Find where the given text appears and provide that cell's center as (x, y) coordinate. 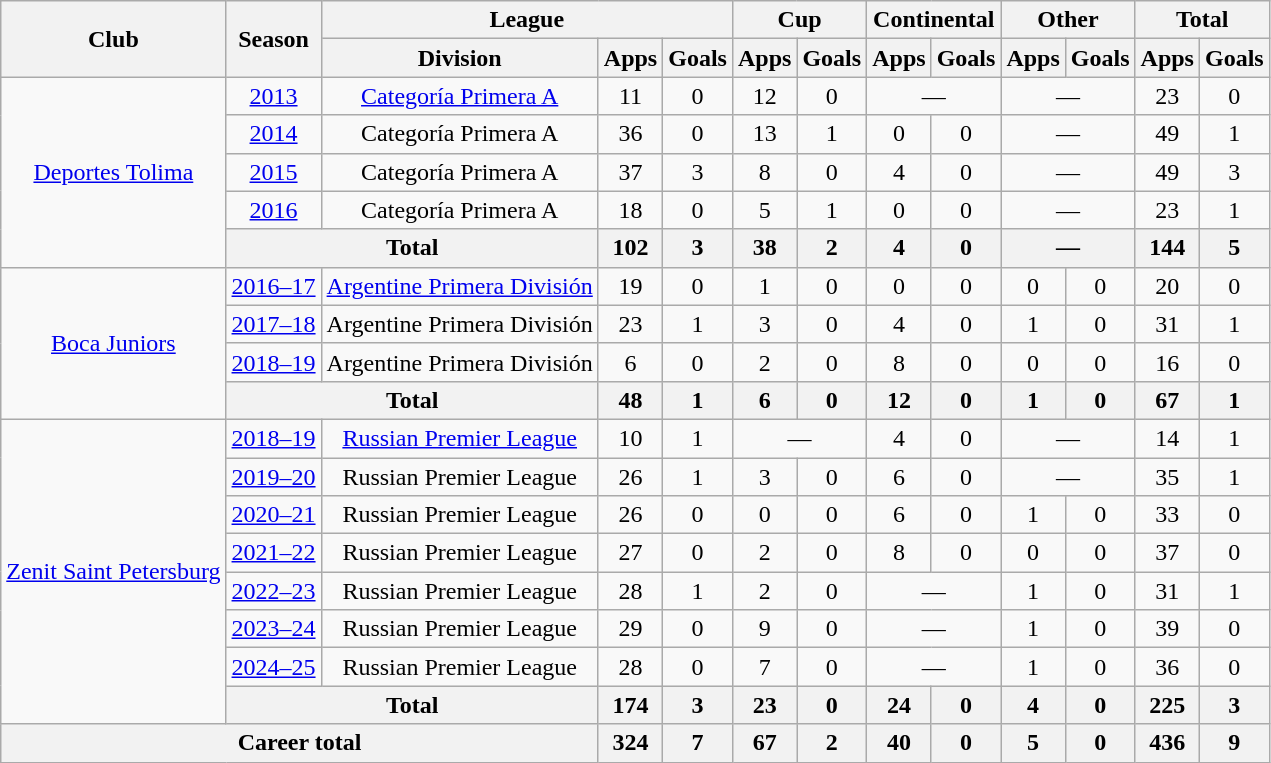
24 (899, 705)
2013 (274, 96)
2016 (274, 210)
144 (1167, 248)
40 (899, 743)
Cup (799, 20)
35 (1167, 477)
27 (630, 553)
2024–25 (274, 667)
Season (274, 39)
13 (764, 134)
Other (1068, 20)
2015 (274, 172)
16 (1167, 362)
11 (630, 96)
33 (1167, 515)
102 (630, 248)
2017–18 (274, 324)
Boca Juniors (114, 343)
2016–17 (274, 286)
2014 (274, 134)
Club (114, 39)
19 (630, 286)
14 (1167, 438)
18 (630, 210)
2020–21 (274, 515)
2023–24 (274, 629)
Deportes Tolima (114, 172)
2021–22 (274, 553)
Continental (934, 20)
Division (460, 58)
10 (630, 438)
48 (630, 400)
Career total (300, 743)
39 (1167, 629)
29 (630, 629)
38 (764, 248)
324 (630, 743)
Zenit Saint Petersburg (114, 571)
2022–23 (274, 591)
225 (1167, 705)
League (526, 20)
174 (630, 705)
436 (1167, 743)
2019–20 (274, 477)
20 (1167, 286)
